Find where the given text appears and provide that cell's center as (x, y) coordinate. 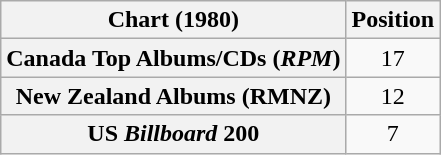
US Billboard 200 (174, 134)
7 (393, 134)
Canada Top Albums/CDs (RPM) (174, 58)
Position (393, 20)
12 (393, 96)
Chart (1980) (174, 20)
New Zealand Albums (RMNZ) (174, 96)
17 (393, 58)
